Provide the (x, y) coordinate of the cell's center where the given text is located.  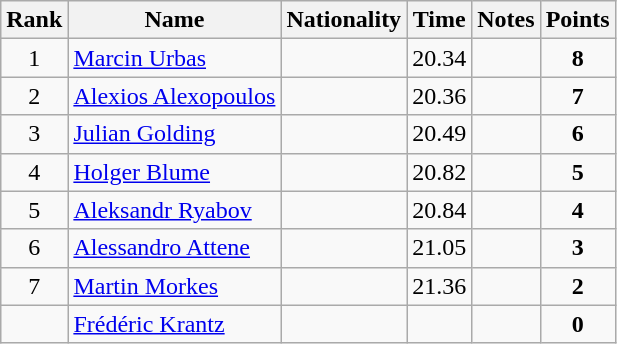
1 (34, 58)
21.05 (440, 248)
Notes (506, 20)
Frédéric Krantz (174, 324)
20.82 (440, 172)
Aleksandr Ryabov (174, 210)
20.34 (440, 58)
Alessandro Attene (174, 248)
Rank (34, 20)
20.49 (440, 134)
8 (578, 58)
Name (174, 20)
0 (578, 324)
Points (578, 20)
Nationality (344, 20)
Martin Morkes (174, 286)
Holger Blume (174, 172)
20.36 (440, 96)
Time (440, 20)
Marcin Urbas (174, 58)
Alexios Alexopoulos (174, 96)
Julian Golding (174, 134)
21.36 (440, 286)
20.84 (440, 210)
